Return (X, Y) of the center of cell containing provided text 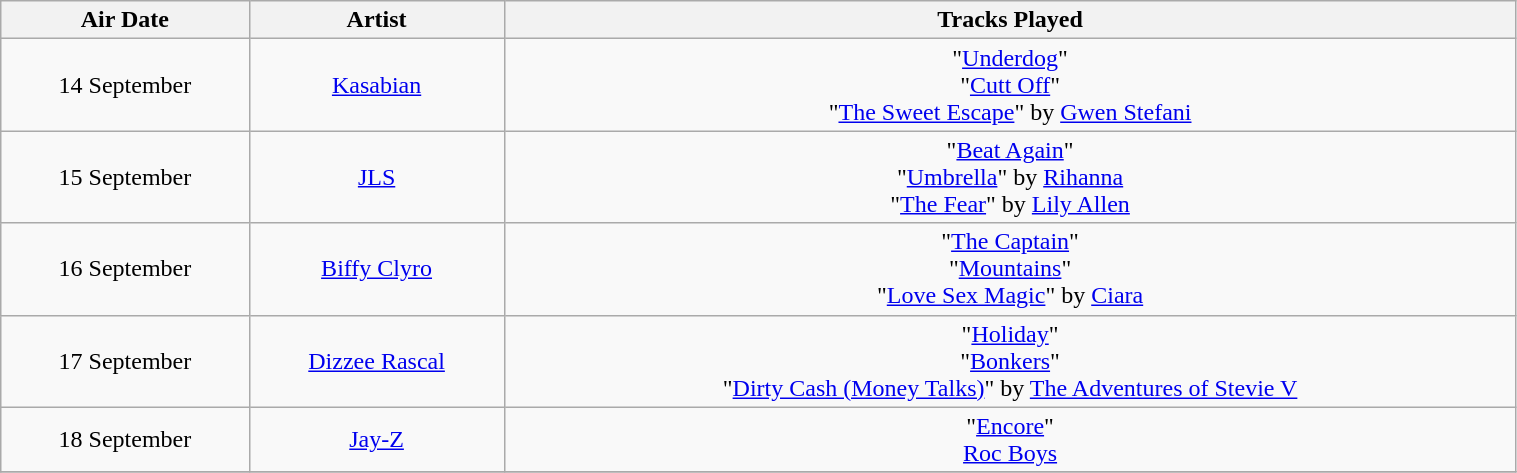
18 September (125, 440)
16 September (125, 269)
"The Captain""Mountains""Love Sex Magic" by Ciara (1010, 269)
Artist (376, 20)
Dizzee Rascal (376, 361)
17 September (125, 361)
"Holiday""Bonkers""Dirty Cash (Money Talks)" by The Adventures of Stevie V (1010, 361)
15 September (125, 177)
Air Date (125, 20)
Biffy Clyro (376, 269)
Tracks Played (1010, 20)
"Underdog""Cutt Off""The Sweet Escape" by Gwen Stefani (1010, 85)
14 September (125, 85)
"Encore"Roc Boys (1010, 440)
Jay-Z (376, 440)
Kasabian (376, 85)
JLS (376, 177)
"Beat Again""Umbrella" by Rihanna"The Fear" by Lily Allen (1010, 177)
